Capture the cell that displays the provided text and extract its (x, y) central coordinate. 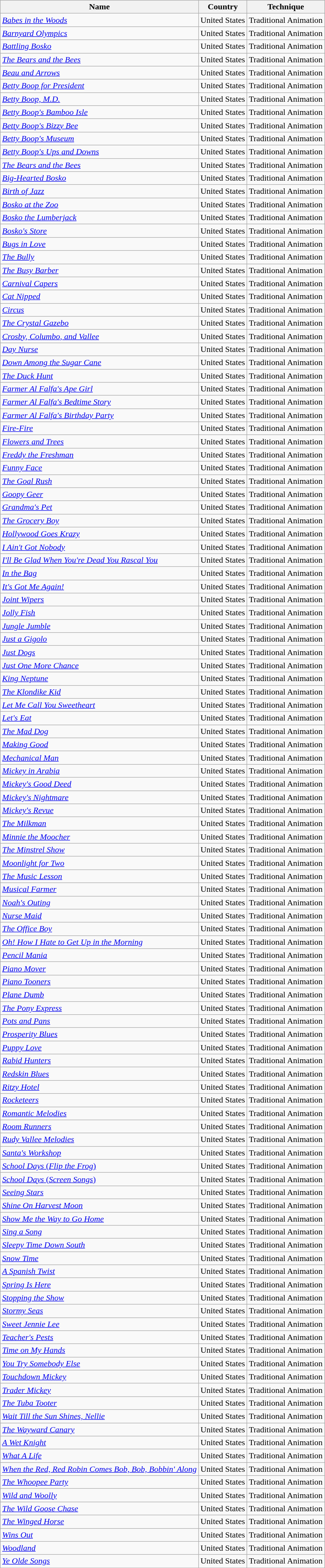
Ye Olde Songs (100, 1561)
The Office Boy (100, 929)
Down Among the Sugar Cane (100, 362)
Goopy Geer (100, 494)
The Klondike Kid (100, 692)
Birth of Jazz (100, 191)
I Ain't Got Nobody (100, 547)
Sweet Jennie Lee (100, 1324)
The Wild Goose Chase (100, 1508)
The Tuba Tooter (100, 1403)
The Pony Express (100, 1008)
Mickey in Arabia (100, 771)
Jungle Jumble (100, 626)
The Minstrel Show (100, 850)
Betty Boop, M.D. (100, 99)
King Neptune (100, 679)
Sleepy Time Down South (100, 1245)
Wins Out (100, 1535)
Rabid Hunters (100, 1061)
The Duck Hunt (100, 375)
Betty Boop's Ups and Downs (100, 152)
Bugs in Love (100, 244)
Battling Bosko (100, 46)
Stopping the Show (100, 1298)
Farmer Al Falfa's Birthday Party (100, 415)
What A Life (100, 1456)
Shine On Harvest Moon (100, 1205)
Nurse Maid (100, 916)
Spring Is Here (100, 1285)
The Busy Barber (100, 270)
Musical Farmer (100, 889)
The Bully (100, 257)
Betty Boop's Museum (100, 138)
Jolly Fish (100, 613)
Mechanical Man (100, 758)
Circus (100, 310)
Babes in the Woods (100, 20)
Betty Boop for President (100, 86)
The Winged Horse (100, 1522)
Freddy the Freshman (100, 455)
School Days (Screen Songs) (100, 1179)
The Mad Dog (100, 731)
Funny Face (100, 468)
Mickey's Revue (100, 810)
Hollywood Goes Krazy (100, 534)
Bosko at the Zoo (100, 205)
Name (100, 7)
Cat Nipped (100, 297)
Plane Dumb (100, 995)
I'll Be Glad When You're Dead You Rascal You (100, 560)
Big-Hearted Bosko (100, 178)
Sing a Song (100, 1232)
Crosby, Columbo, and Vallee (100, 336)
The Milkman (100, 824)
Show Me the Way to Go Home (100, 1218)
Just One More Chance (100, 665)
Let Me Call You Sweetheart (100, 705)
Technique (286, 7)
Bosko the Lumberjack (100, 218)
Time on My Hands (100, 1350)
Wild and Woolly (100, 1495)
The Crystal Gazebo (100, 323)
Just Dogs (100, 652)
You Try Somebody Else (100, 1363)
Rocketeers (100, 1100)
Trader Mickey (100, 1390)
Mickey's Nightmare (100, 797)
Just a Gigolo (100, 639)
Joint Wipers (100, 600)
Let's Eat (100, 718)
Day Nurse (100, 349)
Woodland (100, 1548)
Santa's Workshop (100, 1153)
Farmer Al Falfa's Ape Girl (100, 389)
Oh! How I Hate to Get Up in the Morning (100, 942)
Room Runners (100, 1126)
The Wayward Canary (100, 1430)
Piano Tooners (100, 981)
Teacher's Pests (100, 1337)
When the Red, Red Robin Comes Bob, Bob, Bobbin' Along (100, 1469)
It's Got Me Again! (100, 587)
Romantic Melodies (100, 1113)
Betty Boop's Bamboo Isle (100, 112)
Making Good (100, 744)
Barnyard Olympics (100, 33)
In the Bag (100, 573)
Beau and Arrows (100, 73)
Carnival Capers (100, 283)
The Whoopee Party (100, 1482)
Pencil Mania (100, 955)
The Goal Rush (100, 481)
A Spanish Twist (100, 1271)
Betty Boop's Bizzy Bee (100, 125)
Bosko's Store (100, 231)
Rudy Vallee Melodies (100, 1140)
Moonlight for Two (100, 863)
The Grocery Boy (100, 520)
Grandma's Pet (100, 507)
Prosperity Blues (100, 1034)
Redskin Blues (100, 1074)
School Days (Flip the Frog) (100, 1166)
Minnie the Moocher (100, 837)
Mickey's Good Deed (100, 784)
Fire-Fire (100, 428)
Farmer Al Falfa's Bedtime Story (100, 402)
Wait Till the Sun Shines, Nellie (100, 1416)
Piano Mover (100, 968)
Puppy Love (100, 1048)
Stormy Seas (100, 1311)
A Wet Knight (100, 1443)
Touchdown Mickey (100, 1377)
Country (223, 7)
The Music Lesson (100, 876)
Pots and Pans (100, 1021)
Snow Time (100, 1258)
Ritzy Hotel (100, 1087)
Flowers and Trees (100, 442)
Seeing Stars (100, 1192)
Noah's Outing (100, 903)
